Return the [X, Y] coordinate for the center point of the cell that contains the specified text.  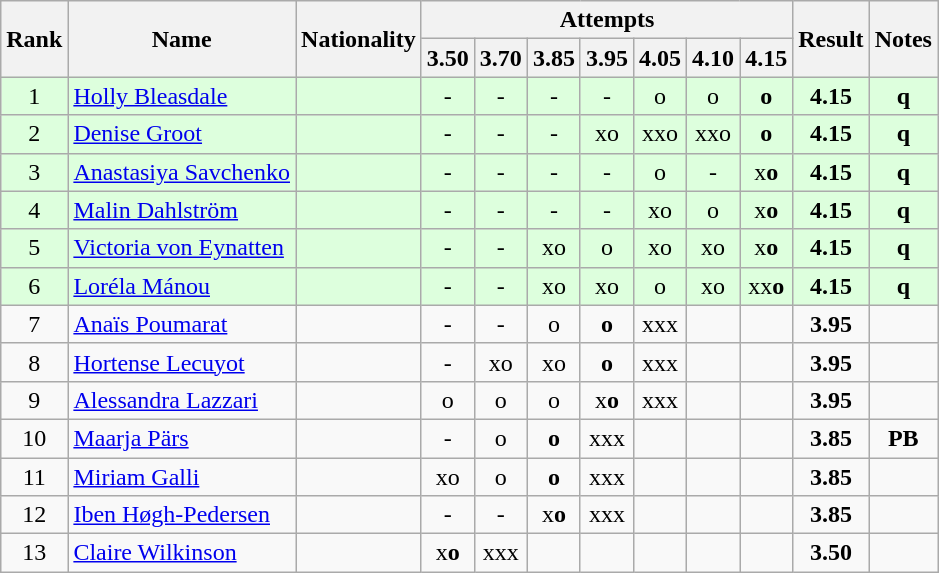
7 [34, 324]
Miriam Galli [182, 477]
Rank [34, 39]
2 [34, 134]
Hortense Lecuyot [182, 362]
Alessandra Lazzari [182, 400]
Nationality [359, 39]
10 [34, 438]
Denise Groot [182, 134]
9 [34, 400]
3.70 [500, 58]
5 [34, 248]
11 [34, 477]
Malin Dahlström [182, 210]
12 [34, 515]
Holly Bleasdale [182, 96]
PB [903, 438]
4.05 [660, 58]
Anaïs Poumarat [182, 324]
4.10 [714, 58]
4 [34, 210]
Attempts [606, 20]
Claire Wilkinson [182, 553]
Name [182, 39]
8 [34, 362]
Maarja Pärs [182, 438]
Anastasiya Savchenko [182, 172]
Notes [903, 39]
1 [34, 96]
Victoria von Eynatten [182, 248]
Iben Høgh-Pedersen [182, 515]
Result [831, 39]
Loréla Mánou [182, 286]
3 [34, 172]
13 [34, 553]
6 [34, 286]
